Output the [X, Y] coordinate of the center of the cell containing the given text.  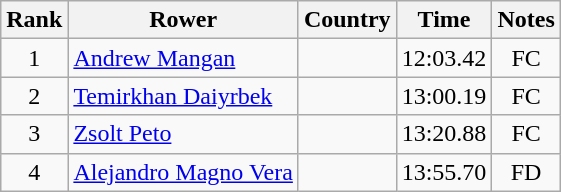
12:03.42 [444, 58]
Temirkhan Daiyrbek [184, 96]
Rank [34, 20]
Alejandro Magno Vera [184, 172]
13:00.19 [444, 96]
Zsolt Peto [184, 134]
4 [34, 172]
Country [347, 20]
13:55.70 [444, 172]
Time [444, 20]
1 [34, 58]
2 [34, 96]
3 [34, 134]
Notes [526, 20]
FD [526, 172]
Andrew Mangan [184, 58]
13:20.88 [444, 134]
Rower [184, 20]
